Detect which cell encompasses the target text, then output its [X, Y] center coordinate. 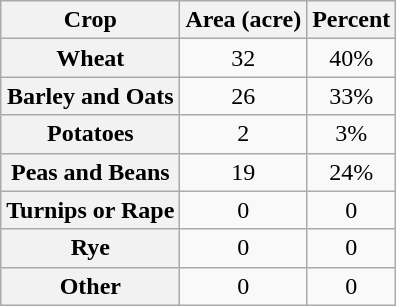
Turnips or Rape [90, 210]
19 [244, 172]
24% [352, 172]
Area (acre) [244, 20]
2 [244, 134]
40% [352, 58]
Wheat [90, 58]
33% [352, 96]
3% [352, 134]
32 [244, 58]
Barley and Oats [90, 96]
Peas and Beans [90, 172]
Crop [90, 20]
Percent [352, 20]
Rye [90, 248]
Potatoes [90, 134]
Other [90, 286]
26 [244, 96]
